Output the [x, y] coordinate of the center of the cell containing the given text.  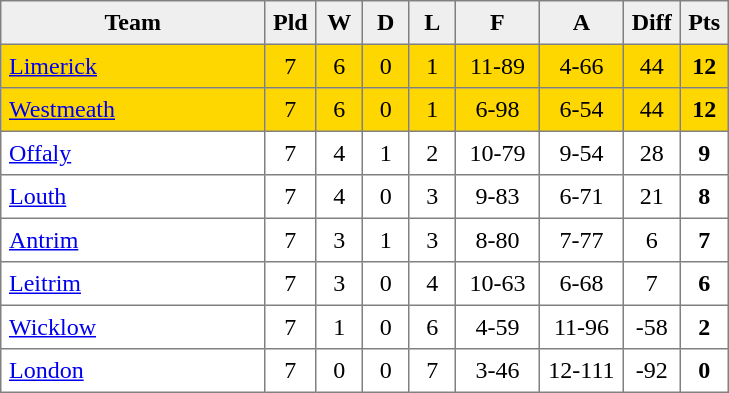
-58 [651, 327]
Limerick [133, 66]
London [133, 371]
10-79 [497, 153]
6-68 [581, 284]
8-80 [497, 240]
9-83 [497, 197]
8 [704, 197]
11-89 [497, 66]
6-98 [497, 110]
Offaly [133, 153]
W [339, 23]
F [497, 23]
28 [651, 153]
6-71 [581, 197]
Diff [651, 23]
Pld [290, 23]
L [432, 23]
Louth [133, 197]
Wicklow [133, 327]
6-54 [581, 110]
11-96 [581, 327]
4-66 [581, 66]
Westmeath [133, 110]
D [385, 23]
9 [704, 153]
Antrim [133, 240]
12-111 [581, 371]
7-77 [581, 240]
-92 [651, 371]
9-54 [581, 153]
Pts [704, 23]
4-59 [497, 327]
A [581, 23]
3-46 [497, 371]
Team [133, 23]
21 [651, 197]
10-63 [497, 284]
Leitrim [133, 284]
